Scan for the cell matching the given text and deliver its [X, Y] coordinate at center. 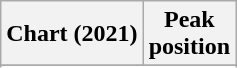
Peakposition [189, 34]
Chart (2021) [72, 34]
